Provide the [X, Y] coordinate of the cell's center where the given text is located.  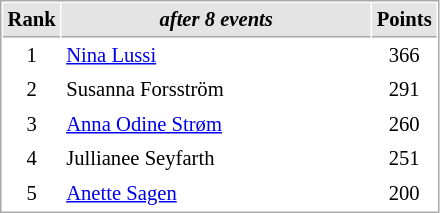
Jullianee Seyfarth [216, 158]
4 [32, 158]
Susanna Forsström [216, 90]
5 [32, 194]
Anna Odine Strøm [216, 124]
Rank [32, 20]
3 [32, 124]
after 8 events [216, 20]
2 [32, 90]
1 [32, 56]
Nina Lussi [216, 56]
Anette Sagen [216, 194]
291 [404, 90]
260 [404, 124]
366 [404, 56]
Points [404, 20]
251 [404, 158]
200 [404, 194]
